Return [x, y] of the center of cell containing provided text 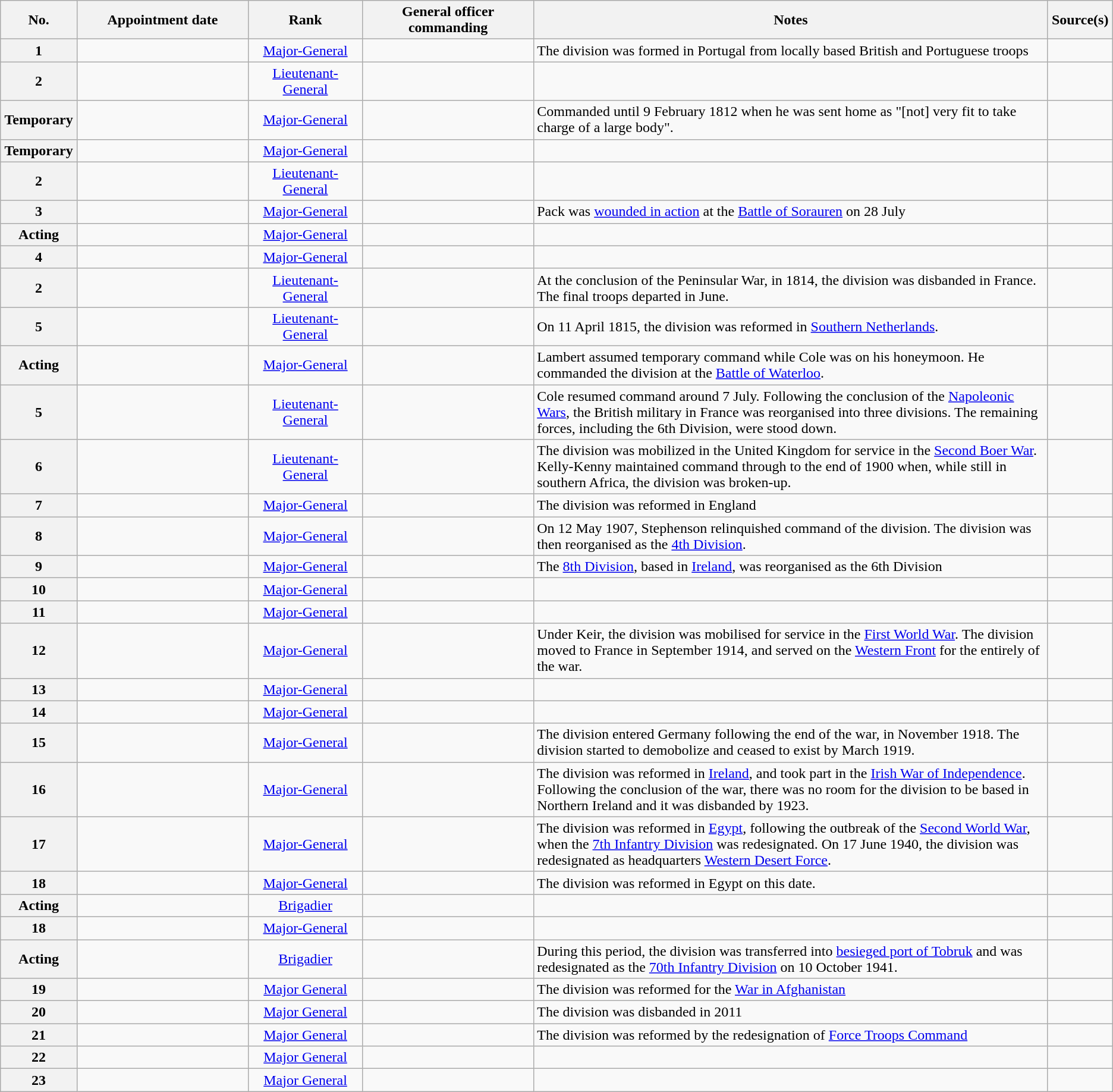
15 [39, 742]
The 8th Division, based in Ireland, was reorganised as the 6th Division [791, 567]
Lambert assumed temporary command while Cole was on his honeymoon. He commanded the division at the Battle of Waterloo. [791, 365]
11 [39, 612]
8 [39, 536]
22 [39, 1058]
Notes [791, 20]
3 [39, 212]
No. [39, 20]
Pack was wounded in action at the Battle of Sorauren on 28 July [791, 212]
13 [39, 689]
The division was reformed by the redesignation of Force Troops Command [791, 1035]
The division entered Germany following the end of the war, in November 1918. The division started to demobolize and ceased to exist by March 1919. [791, 742]
12 [39, 651]
9 [39, 567]
1 [39, 51]
The division was reformed for the War in Afghanistan [791, 990]
17 [39, 844]
4 [39, 257]
Rank [306, 20]
The division was disbanded in 2011 [791, 1012]
23 [39, 1080]
General officer commanding [448, 20]
21 [39, 1035]
6 [39, 467]
The division was reformed in Egypt on this date. [791, 883]
During this period, the division was transferred into besieged port of Tobruk and was redesignated as the 70th Infantry Division on 10 October 1941. [791, 959]
20 [39, 1012]
14 [39, 712]
16 [39, 789]
10 [39, 589]
19 [39, 990]
7 [39, 506]
Commanded until 9 February 1812 when he was sent home as "[not] very fit to take charge of a large body". [791, 120]
On 11 April 1815, the division was reformed in Southern Netherlands. [791, 326]
On 12 May 1907, Stephenson relinquished command of the division. The division was then reorganised as the 4th Division. [791, 536]
The division was formed in Portugal from locally based British and Portuguese troops [791, 51]
Source(s) [1080, 20]
The division was reformed in England [791, 506]
Appointment date [162, 20]
At the conclusion of the Peninsular War, in 1814, the division was disbanded in France. The final troops departed in June. [791, 288]
